Determine the (x, y) coordinate at the center of the cell enclosing the given text.  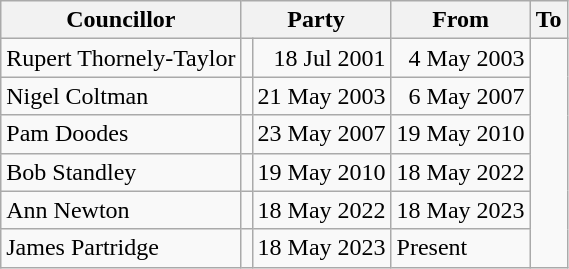
21 May 2003 (322, 96)
Nigel Coltman (121, 96)
18 Jul 2001 (322, 58)
To (548, 20)
Party (316, 20)
Present (460, 248)
James Partridge (121, 248)
6 May 2007 (460, 96)
4 May 2003 (460, 58)
Councillor (121, 20)
23 May 2007 (322, 134)
Ann Newton (121, 210)
Bob Standley (121, 172)
Pam Doodes (121, 134)
From (460, 20)
Rupert Thornely-Taylor (121, 58)
